From the cell containing the given text, extract its center point as (X, Y) coordinate. 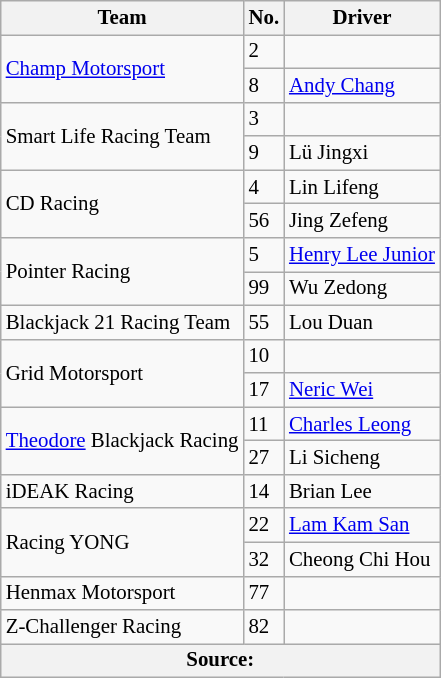
22 (264, 525)
56 (264, 221)
Team (122, 18)
Blackjack 21 Racing Team (122, 322)
Henry Lee Junior (362, 255)
11 (264, 424)
Henmax Motorsport (122, 593)
Racing YONG (122, 542)
3 (264, 119)
Li Sicheng (362, 458)
10 (264, 356)
CD Racing (122, 204)
Andy Chang (362, 85)
Brian Lee (362, 491)
Cheong Chi Hou (362, 559)
Lam Kam San (362, 525)
77 (264, 593)
4 (264, 187)
2 (264, 51)
No. (264, 18)
Pointer Racing (122, 272)
Grid Motorsport (122, 373)
27 (264, 458)
Wu Zedong (362, 288)
17 (264, 390)
32 (264, 559)
iDEAK Racing (122, 491)
9 (264, 153)
Source: (220, 661)
55 (264, 322)
Lin Lifeng (362, 187)
14 (264, 491)
Jing Zefeng (362, 221)
99 (264, 288)
Lou Duan (362, 322)
Smart Life Racing Team (122, 136)
8 (264, 85)
Lü Jingxi (362, 153)
5 (264, 255)
Champ Motorsport (122, 68)
Driver (362, 18)
Neric Wei (362, 390)
Charles Leong (362, 424)
Z-Challenger Racing (122, 627)
82 (264, 627)
Theodore Blackjack Racing (122, 441)
